Pinpoint the cell where the given text exists, returning its [X, Y] midpoint coordinate. 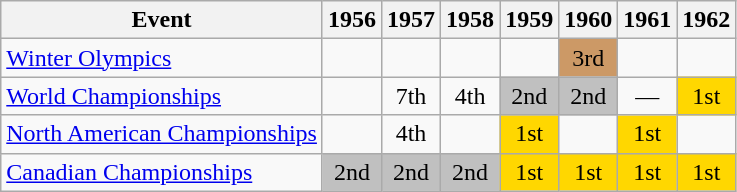
1957 [412, 20]
1960 [588, 20]
Winter Olympics [162, 58]
North American Championships [162, 134]
7th [412, 96]
World Championships [162, 96]
1962 [706, 20]
1958 [470, 20]
1956 [352, 20]
— [648, 96]
1961 [648, 20]
Canadian Championships [162, 172]
1959 [530, 20]
Event [162, 20]
3rd [588, 58]
